Pinpoint the cell where the given text exists, returning its [x, y] midpoint coordinate. 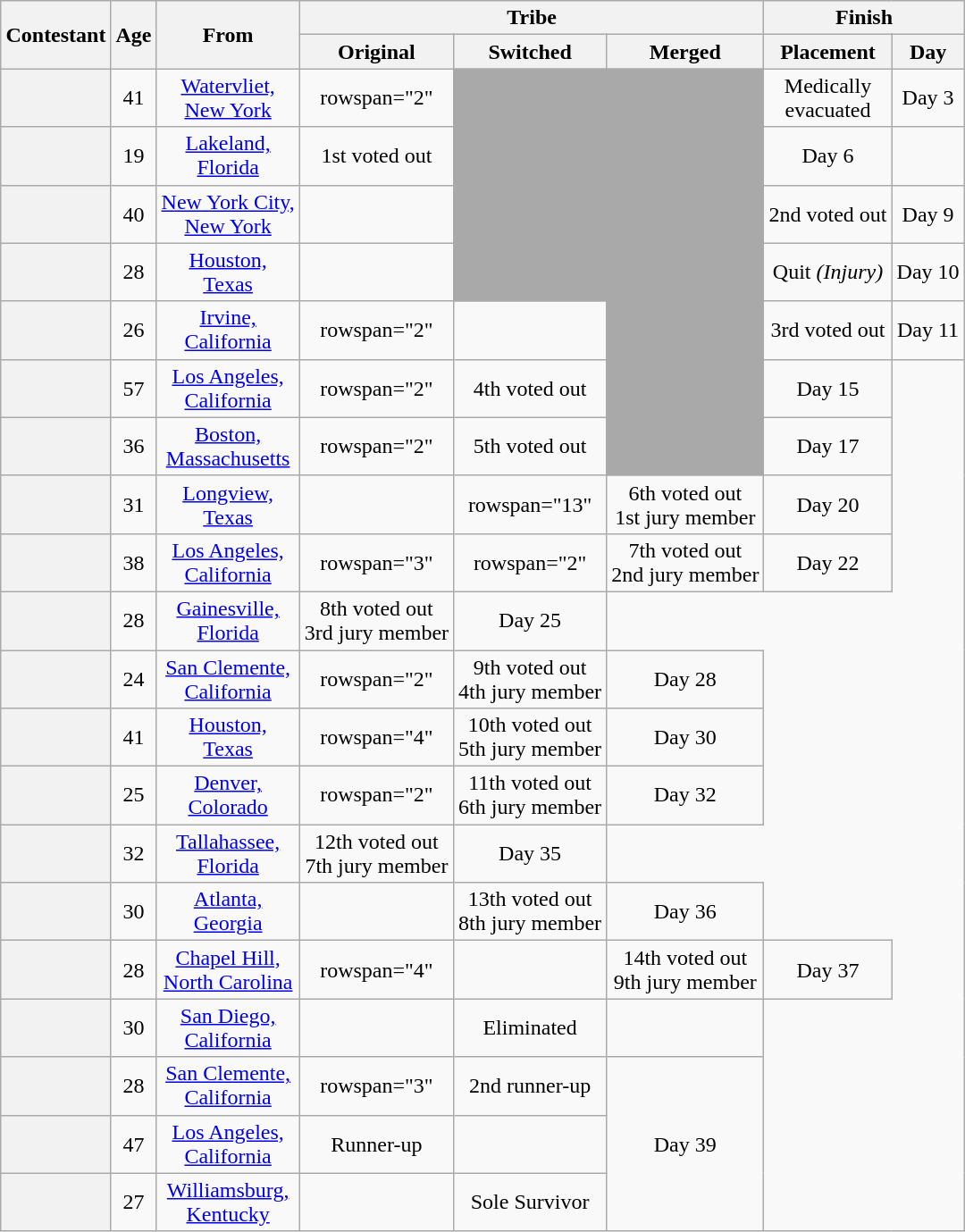
11th voted out6th jury member [531, 795]
10th voted out5th jury member [531, 738]
Tallahassee,Florida [228, 854]
Day 20 [827, 504]
Switched [531, 52]
Day [927, 52]
19 [134, 155]
8th voted out3rd jury member [376, 620]
38 [134, 563]
32 [134, 854]
Sole Survivor [531, 1203]
rowspan="13" [531, 504]
36 [134, 447]
9th voted out4th jury member [531, 679]
14th voted out9th jury member [685, 970]
Atlanta,Georgia [228, 911]
Chapel Hill,North Carolina [228, 970]
13th voted out8th jury member [531, 911]
From [228, 35]
Tribe [532, 18]
Day 35 [531, 854]
Finish [864, 18]
Boston,Massachusetts [228, 447]
Contestant [55, 35]
7th voted out2nd jury member [685, 563]
2nd voted out [827, 214]
Day 39 [685, 1144]
40 [134, 214]
Denver,Colorado [228, 795]
Watervliet,New York [228, 98]
Merged [685, 52]
Day 30 [685, 738]
Medicallyevacuated [827, 98]
Eliminated [531, 1027]
1st voted out [376, 155]
Day 15 [827, 388]
4th voted out [531, 388]
San Diego,California [228, 1027]
New York City,New York [228, 214]
Age [134, 35]
Quit (Injury) [827, 272]
Day 9 [927, 214]
Day 28 [685, 679]
Day 10 [927, 272]
Longview,Texas [228, 504]
Day 17 [827, 447]
24 [134, 679]
26 [134, 331]
25 [134, 795]
27 [134, 1203]
31 [134, 504]
Runner-up [376, 1144]
12th voted out7th jury member [376, 854]
Day 3 [927, 98]
Day 25 [531, 620]
3rd voted out [827, 331]
47 [134, 1144]
6th voted out1st jury member [685, 504]
Day 37 [827, 970]
Williamsburg,Kentucky [228, 1203]
Day 11 [927, 331]
Irvine,California [228, 331]
Lakeland,Florida [228, 155]
Gainesville,Florida [228, 620]
Placement [827, 52]
Day 36 [685, 911]
2nd runner-up [531, 1086]
Day 22 [827, 563]
Day 32 [685, 795]
5th voted out [531, 447]
Day 6 [827, 155]
57 [134, 388]
Original [376, 52]
